Locate the cell with the specified text and output its (X, Y) center coordinate. 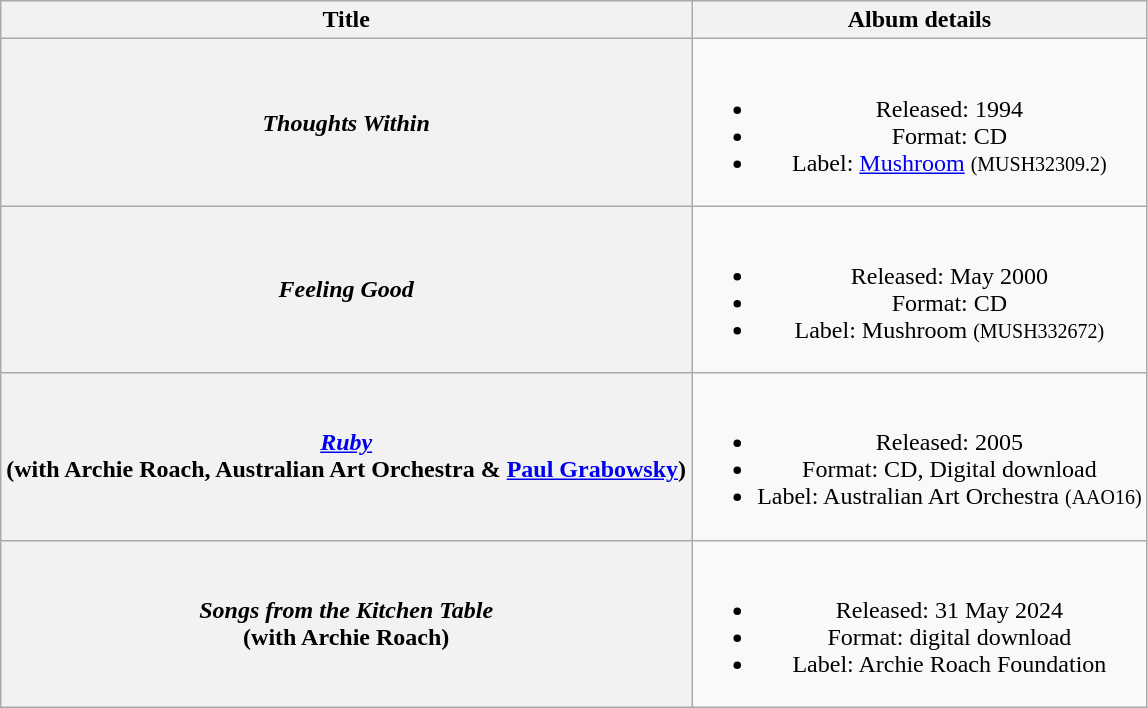
Released: 31 May 2024Format: digital downloadLabel: Archie Roach Foundation (920, 624)
Thoughts Within (346, 122)
Title (346, 20)
Released: 1994Format: CDLabel: Mushroom (MUSH32309.2) (920, 122)
Released: May 2000Format: CDLabel: Mushroom (MUSH332672) (920, 290)
Album details (920, 20)
Ruby (with Archie Roach, Australian Art Orchestra & Paul Grabowsky) (346, 456)
Songs from the Kitchen Table (with Archie Roach) (346, 624)
Released: 2005Format: CD, Digital downloadLabel: Australian Art Orchestra (AAO16) (920, 456)
Feeling Good (346, 290)
